Provide the (x, y) coordinate of the cell's center where the given text is located.  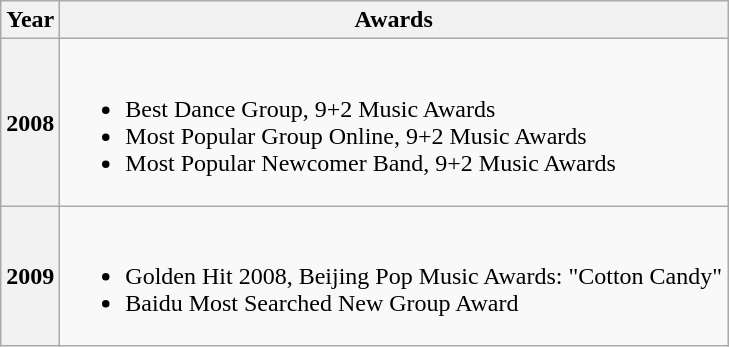
2009 (30, 276)
Best Dance Group, 9+2 Music AwardsMost Popular Group Online, 9+2 Music AwardsMost Popular Newcomer Band, 9+2 Music Awards (394, 122)
2008 (30, 122)
Awards (394, 20)
Year (30, 20)
Golden Hit 2008, Beijing Pop Music Awards: "Cotton Candy"Baidu Most Searched New Group Award (394, 276)
